Capture the cell that displays the provided text and extract its (X, Y) central coordinate. 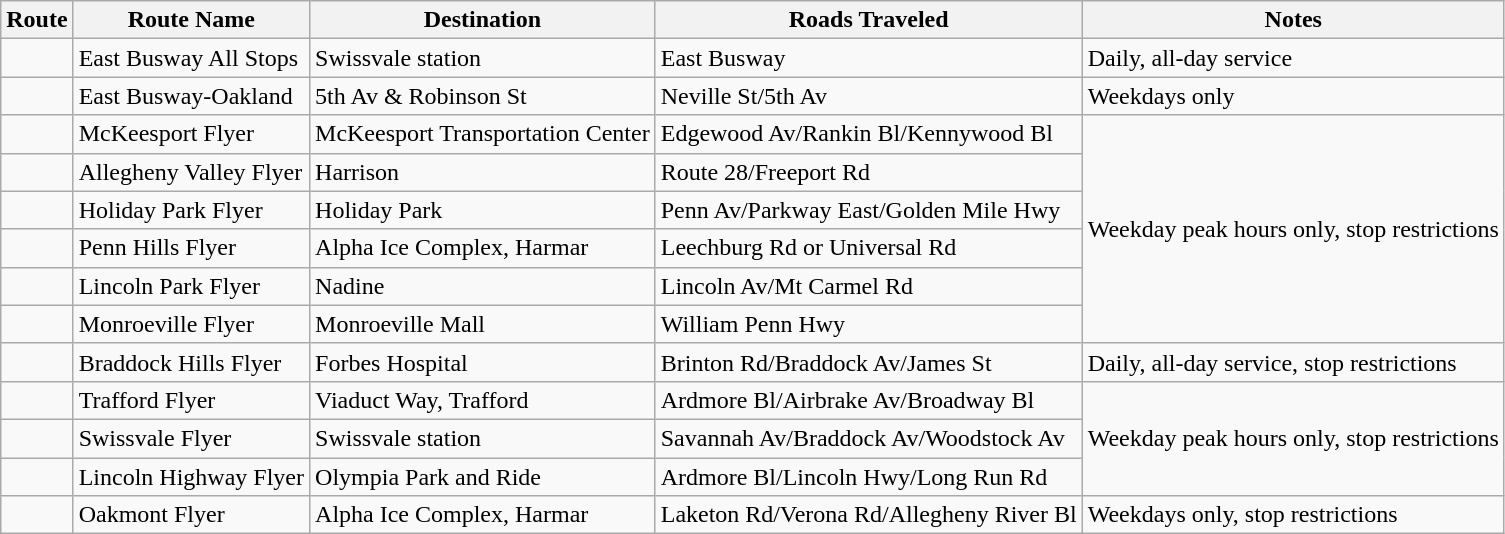
Holiday Park Flyer (191, 210)
Brinton Rd/Braddock Av/James St (868, 362)
Harrison (483, 172)
Weekdays only (1293, 96)
Ardmore Bl/Lincoln Hwy/Long Run Rd (868, 477)
Route 28/Freeport Rd (868, 172)
McKeesport Transportation Center (483, 134)
Weekdays only, stop restrictions (1293, 515)
East Busway-Oakland (191, 96)
Route Name (191, 20)
5th Av & Robinson St (483, 96)
East Busway (868, 58)
McKeesport Flyer (191, 134)
William Penn Hwy (868, 324)
Holiday Park (483, 210)
East Busway All Stops (191, 58)
Laketon Rd/Verona Rd/Allegheny River Bl (868, 515)
Swissvale Flyer (191, 438)
Penn Hills Flyer (191, 248)
Daily, all-day service (1293, 58)
Neville St/5th Av (868, 96)
Destination (483, 20)
Leechburg Rd or Universal Rd (868, 248)
Ardmore Bl/Airbrake Av/Broadway Bl (868, 400)
Nadine (483, 286)
Olympia Park and Ride (483, 477)
Lincoln Highway Flyer (191, 477)
Monroeville Flyer (191, 324)
Monroeville Mall (483, 324)
Braddock Hills Flyer (191, 362)
Notes (1293, 20)
Forbes Hospital (483, 362)
Viaduct Way, Trafford (483, 400)
Lincoln Park Flyer (191, 286)
Roads Traveled (868, 20)
Daily, all-day service, stop restrictions (1293, 362)
Trafford Flyer (191, 400)
Lincoln Av/Mt Carmel Rd (868, 286)
Penn Av/Parkway East/Golden Mile Hwy (868, 210)
Savannah Av/Braddock Av/Woodstock Av (868, 438)
Route (37, 20)
Edgewood Av/Rankin Bl/Kennywood Bl (868, 134)
Allegheny Valley Flyer (191, 172)
Oakmont Flyer (191, 515)
